Detect which cell encompasses the target text, then output its (X, Y) center coordinate. 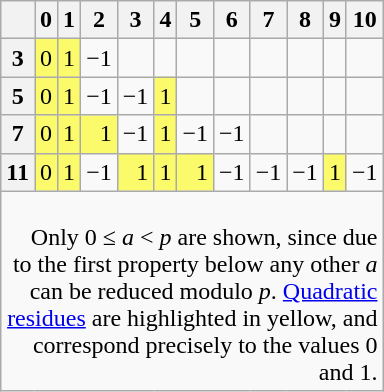
10 (364, 20)
9 (334, 20)
11 (18, 172)
6 (232, 20)
4 (166, 20)
8 (306, 20)
2 (100, 20)
